For the text-containing cell, return its midpoint in [x, y] coordinate format. 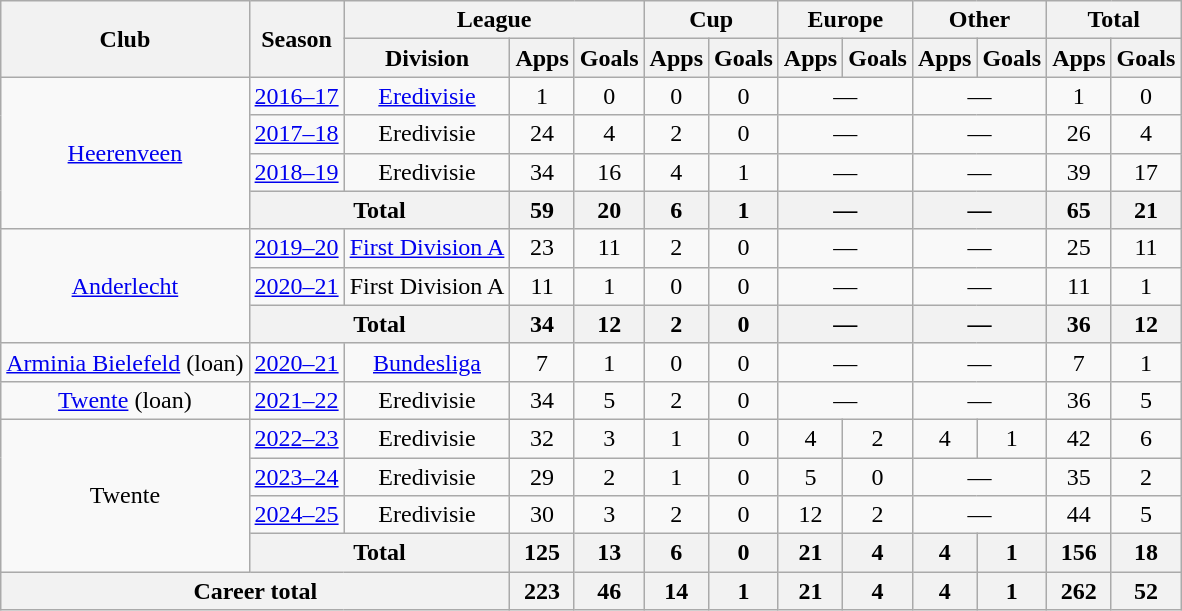
Heerenveen [125, 153]
Bundesliga [427, 362]
65 [1079, 210]
52 [1146, 591]
Twente [125, 495]
Cup [711, 20]
262 [1079, 591]
44 [1079, 515]
42 [1079, 438]
Europe [845, 20]
2017–18 [296, 134]
Club [125, 39]
26 [1079, 134]
46 [609, 591]
156 [1079, 553]
2024–25 [296, 515]
35 [1079, 477]
2016–17 [296, 96]
18 [1146, 553]
2018–19 [296, 172]
14 [676, 591]
2019–20 [296, 248]
20 [609, 210]
125 [542, 553]
Twente (loan) [125, 400]
2022–23 [296, 438]
39 [1079, 172]
Division [427, 58]
Arminia Bielefeld (loan) [125, 362]
30 [542, 515]
223 [542, 591]
29 [542, 477]
Career total [256, 591]
17 [1146, 172]
32 [542, 438]
13 [609, 553]
25 [1079, 248]
League [494, 20]
23 [542, 248]
2021–22 [296, 400]
2023–24 [296, 477]
16 [609, 172]
Anderlecht [125, 286]
59 [542, 210]
24 [542, 134]
Season [296, 39]
Other [979, 20]
